Pinpoint the cell where the given text exists, returning its (X, Y) midpoint coordinate. 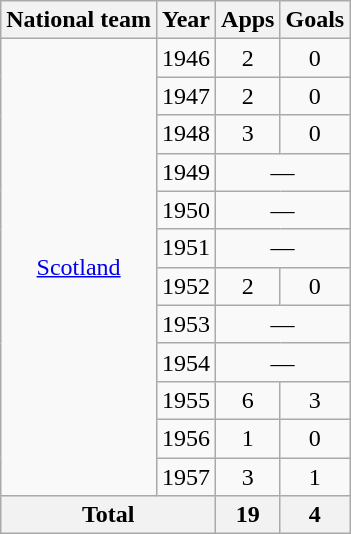
Scotland (79, 268)
19 (248, 515)
1953 (186, 324)
Total (108, 515)
1948 (186, 134)
6 (248, 400)
4 (315, 515)
1951 (186, 248)
Year (186, 20)
1950 (186, 210)
1952 (186, 286)
1954 (186, 362)
1957 (186, 477)
1947 (186, 96)
1956 (186, 438)
Apps (248, 20)
1949 (186, 172)
1946 (186, 58)
National team (79, 20)
Goals (315, 20)
1955 (186, 400)
